Output the (x, y) coordinate of the center of the cell containing the given text.  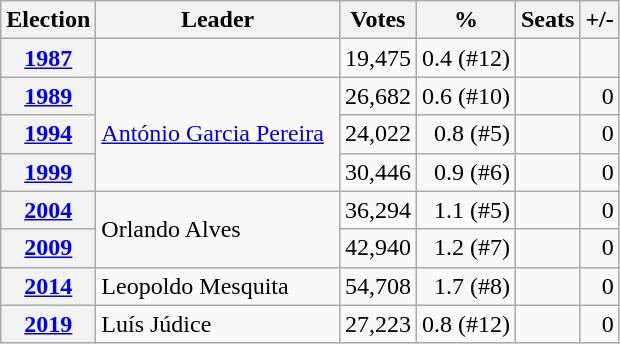
António Garcia Pereira (218, 134)
36,294 (378, 210)
2009 (48, 248)
Seats (547, 20)
1.1 (#5) (466, 210)
% (466, 20)
1987 (48, 58)
+/- (600, 20)
Luís Júdice (218, 324)
0.8 (#12) (466, 324)
19,475 (378, 58)
0.8 (#5) (466, 134)
54,708 (378, 286)
27,223 (378, 324)
2014 (48, 286)
Leader (218, 20)
1.7 (#8) (466, 286)
42,940 (378, 248)
0.4 (#12) (466, 58)
Orlando Alves (218, 229)
30,446 (378, 172)
0.6 (#10) (466, 96)
1989 (48, 96)
Election (48, 20)
2019 (48, 324)
0.9 (#6) (466, 172)
2004 (48, 210)
1994 (48, 134)
26,682 (378, 96)
1.2 (#7) (466, 248)
Votes (378, 20)
Leopoldo Mesquita (218, 286)
24,022 (378, 134)
1999 (48, 172)
